Identify which cell holds the provided text, then report its (X, Y) central coordinate. 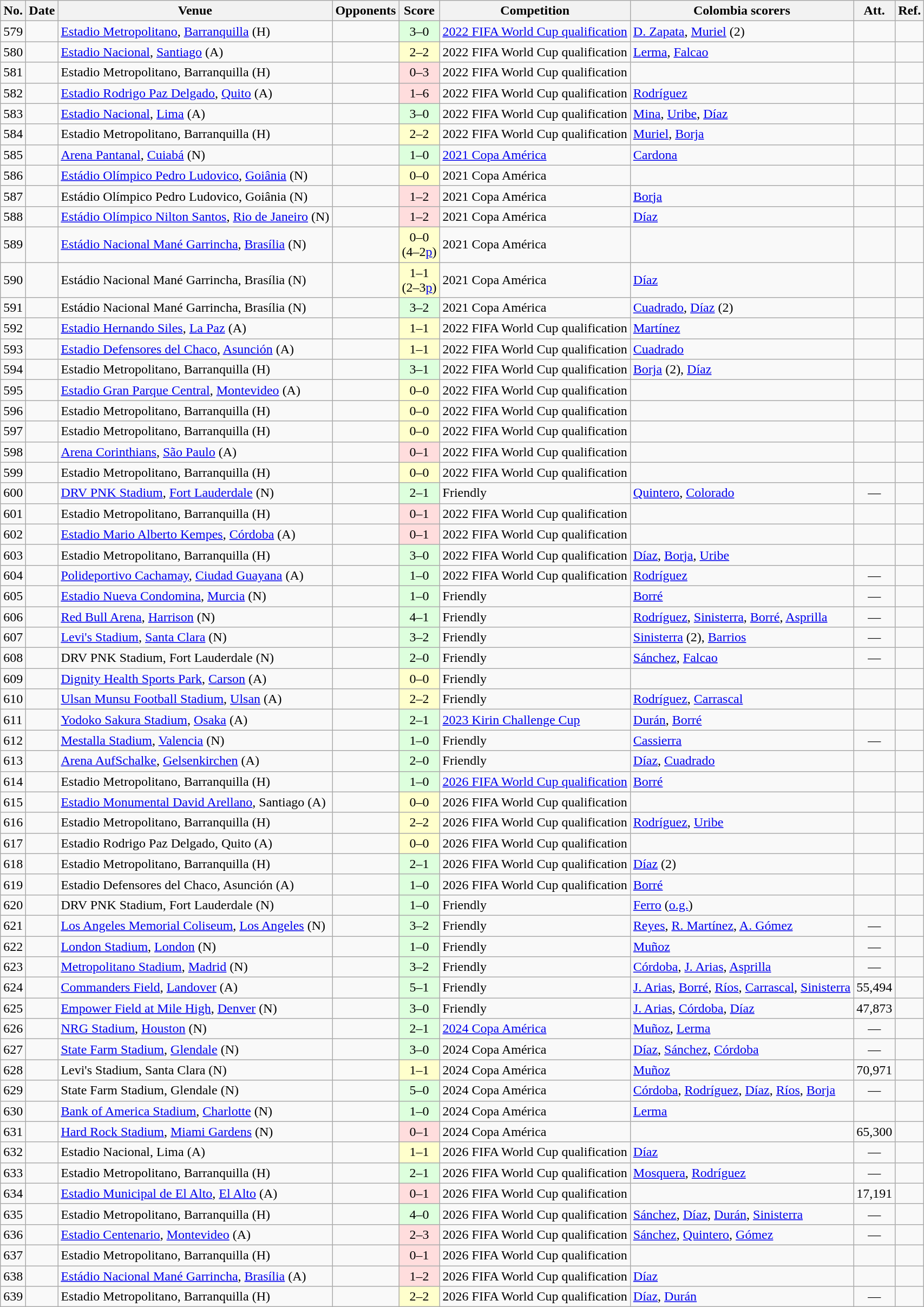
625 (13, 1008)
NRG Stadium, Houston (N) (195, 1029)
602 (13, 534)
Empower Field at Mile High, Denver (N) (195, 1008)
621 (13, 925)
588 (13, 216)
Díaz (2) (742, 864)
579 (13, 31)
619 (13, 884)
Competition (535, 11)
633 (13, 1173)
D. Zapata, Muriel (2) (742, 31)
Sánchez, Quintero, Gómez (742, 1234)
597 (13, 431)
623 (13, 967)
Metropolitano Stadium, Madrid (N) (195, 967)
624 (13, 988)
Polideportivo Cachamay, Ciudad Guayana (A) (195, 575)
610 (13, 699)
Durán, Borré (742, 720)
635 (13, 1214)
603 (13, 555)
2023 Kirin Challenge Cup (535, 720)
1–1(2–3p) (419, 279)
613 (13, 761)
Sánchez, Falcao (742, 658)
631 (13, 1132)
638 (13, 1276)
Estadio Mario Alberto Kempes, Córdoba (A) (195, 534)
Estadio Hernando Siles, La Paz (A) (195, 329)
Estadio Monumental David Arellano, Santiago (A) (195, 802)
587 (13, 196)
Arena AufSchalke, Gelsenkirchen (A) (195, 761)
No. (13, 11)
Ref. (909, 11)
620 (13, 905)
590 (13, 279)
634 (13, 1193)
628 (13, 1070)
605 (13, 596)
584 (13, 134)
599 (13, 472)
47,873 (875, 1008)
Cardona (742, 155)
582 (13, 93)
Score (419, 11)
604 (13, 575)
626 (13, 1029)
600 (13, 493)
17,191 (875, 1193)
Estadio Municipal de El Alto, El Alto (A) (195, 1193)
629 (13, 1091)
J. Arias, Borré, Ríos, Carrascal, Sinisterra (742, 988)
Borja (742, 196)
592 (13, 329)
Borja (2), Díaz (742, 370)
1–6 (419, 93)
55,494 (875, 988)
Dignity Health Sports Park, Carson (A) (195, 679)
4–0 (419, 1214)
Rodríguez, Uribe (742, 823)
636 (13, 1234)
Red Bull Arena, Harrison (N) (195, 616)
639 (13, 1297)
614 (13, 781)
Los Angeles Memorial Coliseum, Los Angeles (N) (195, 925)
611 (13, 720)
Sánchez, Díaz, Durán, Sinisterra (742, 1214)
London Stadium, London (N) (195, 947)
609 (13, 679)
630 (13, 1111)
612 (13, 740)
Estadio Gran Parque Central, Montevideo (A) (195, 390)
3–1 (419, 370)
Lerma (742, 1111)
618 (13, 864)
Hard Rock Stadium, Miami Gardens (N) (195, 1132)
Rodríguez, Carrascal (742, 699)
Cuadrado, Díaz (2) (742, 308)
591 (13, 308)
601 (13, 514)
632 (13, 1152)
Díaz, Durán (742, 1297)
2–3 (419, 1234)
586 (13, 175)
594 (13, 370)
606 (13, 616)
585 (13, 155)
Córdoba, J. Arias, Asprilla (742, 967)
Estádio Olímpico Nilton Santos, Rio de Janeiro (N) (195, 216)
595 (13, 390)
622 (13, 947)
596 (13, 411)
Bank of America Stadium, Charlotte (N) (195, 1111)
Mestalla Stadium, Valencia (N) (195, 740)
Att. (875, 11)
615 (13, 802)
5–0 (419, 1091)
Estádio Nacional Mané Garrincha, Brasília (A) (195, 1276)
Opponents (366, 11)
70,971 (875, 1070)
Sinisterra (2), Barrios (742, 638)
580 (13, 52)
Quintero, Colorado (742, 493)
Martínez (742, 329)
Commanders Field, Landover (A) (195, 988)
608 (13, 658)
Estadio Centenario, Montevideo (A) (195, 1234)
627 (13, 1049)
637 (13, 1255)
Arena Pantanal, Cuiabá (N) (195, 155)
Díaz, Cuadrado (742, 761)
4–1 (419, 616)
598 (13, 452)
Díaz, Borja, Uribe (742, 555)
Estadio Nacional, Santiago (A) (195, 52)
Muriel, Borja (742, 134)
0–0(4–2p) (419, 245)
Muñoz, Lerma (742, 1029)
Arena Corinthians, São Paulo (A) (195, 452)
Rodríguez, Sinisterra, Borré, Asprilla (742, 616)
Díaz, Sánchez, Córdoba (742, 1049)
Cassierra (742, 740)
Venue (195, 11)
Lerma, Falcao (742, 52)
J. Arias, Córdoba, Díaz (742, 1008)
593 (13, 349)
581 (13, 73)
Cuadrado (742, 349)
Estadio Nueva Condomina, Murcia (N) (195, 596)
5–1 (419, 988)
65,300 (875, 1132)
Ulsan Munsu Football Stadium, Ulsan (A) (195, 699)
607 (13, 638)
616 (13, 823)
Mina, Uribe, Díaz (742, 114)
589 (13, 245)
Córdoba, Rodríguez, Díaz, Ríos, Borja (742, 1091)
Yodoko Sakura Stadium, Osaka (A) (195, 720)
Mosquera, Rodríguez (742, 1173)
Reyes, R. Martínez, A. Gómez (742, 925)
0–3 (419, 73)
Colombia scorers (742, 11)
583 (13, 114)
Date (42, 11)
617 (13, 843)
Ferro (o.g.) (742, 905)
